Identify which cell holds the provided text, then report its (X, Y) central coordinate. 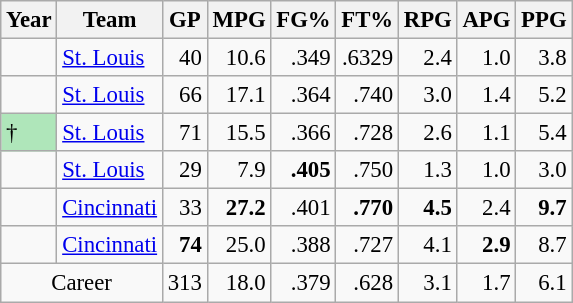
4.1 (428, 245)
.740 (368, 95)
† (29, 133)
.750 (368, 170)
1.3 (428, 170)
33 (184, 208)
Team (110, 20)
313 (184, 283)
5.2 (544, 95)
.366 (304, 133)
2.6 (428, 133)
RPG (428, 20)
.349 (304, 58)
.405 (304, 170)
3.8 (544, 58)
1.4 (486, 95)
Year (29, 20)
15.5 (239, 133)
APG (486, 20)
.727 (368, 245)
1.1 (486, 133)
.364 (304, 95)
.388 (304, 245)
18.0 (239, 283)
FG% (304, 20)
MPG (239, 20)
6.1 (544, 283)
40 (184, 58)
PPG (544, 20)
.379 (304, 283)
.401 (304, 208)
8.7 (544, 245)
.770 (368, 208)
.728 (368, 133)
71 (184, 133)
FT% (368, 20)
Career (82, 283)
25.0 (239, 245)
.6329 (368, 58)
4.5 (428, 208)
5.4 (544, 133)
GP (184, 20)
66 (184, 95)
7.9 (239, 170)
.628 (368, 283)
27.2 (239, 208)
10.6 (239, 58)
3.1 (428, 283)
2.9 (486, 245)
17.1 (239, 95)
74 (184, 245)
9.7 (544, 208)
29 (184, 170)
1.7 (486, 283)
